Scan for the cell matching the given text and deliver its [X, Y] coordinate at center. 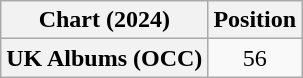
Chart (2024) [104, 20]
Position [255, 20]
56 [255, 58]
UK Albums (OCC) [104, 58]
